Determine the [X, Y] coordinate at the center of the cell enclosing the given text.  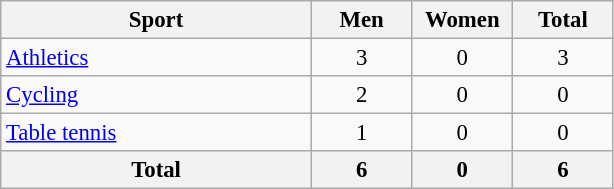
1 [362, 133]
Women [462, 20]
Athletics [156, 58]
Sport [156, 20]
Table tennis [156, 133]
2 [362, 95]
Men [362, 20]
Cycling [156, 95]
